Detect which cell encompasses the target text, then output its (x, y) center coordinate. 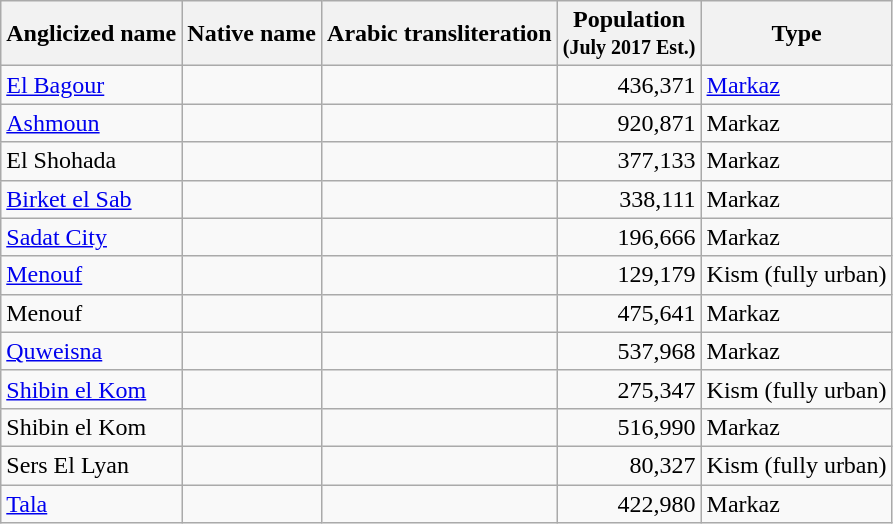
920,871 (629, 123)
Tala (92, 503)
Anglicized name (92, 34)
129,179 (629, 275)
Population(July 2017 Est.) (629, 34)
275,347 (629, 389)
436,371 (629, 85)
Arabic transliteration (440, 34)
Quweisna (92, 351)
80,327 (629, 465)
Type (796, 34)
El Shohada (92, 161)
338,111 (629, 199)
Sers El Lyan (92, 465)
196,666 (629, 237)
537,968 (629, 351)
Birket el Sab (92, 199)
516,990 (629, 427)
377,133 (629, 161)
422,980 (629, 503)
El Bagour (92, 85)
Native name (252, 34)
Ashmoun (92, 123)
475,641 (629, 313)
Sadat City (92, 237)
